Capture the cell that displays the provided text and extract its [X, Y] central coordinate. 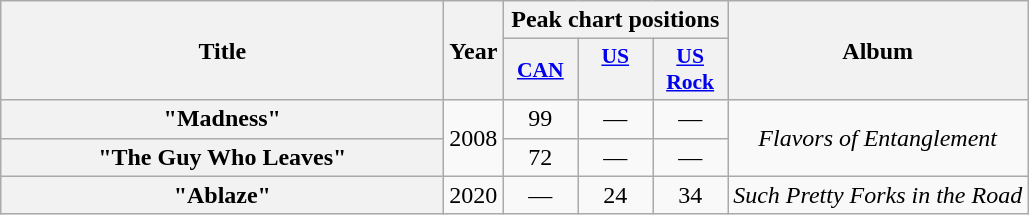
Such Pretty Forks in the Road [878, 195]
99 [540, 119]
24 [616, 195]
34 [690, 195]
Album [878, 50]
CAN [540, 70]
Year [474, 50]
"Ablaze" [222, 195]
Flavors of Entanglement [878, 138]
2020 [474, 195]
2008 [474, 138]
US [616, 70]
Title [222, 50]
Peak chart positions [616, 20]
72 [540, 157]
"Madness" [222, 119]
USRock [690, 70]
"The Guy Who Leaves" [222, 157]
